For the text-containing cell, return its midpoint in (X, Y) coordinate format. 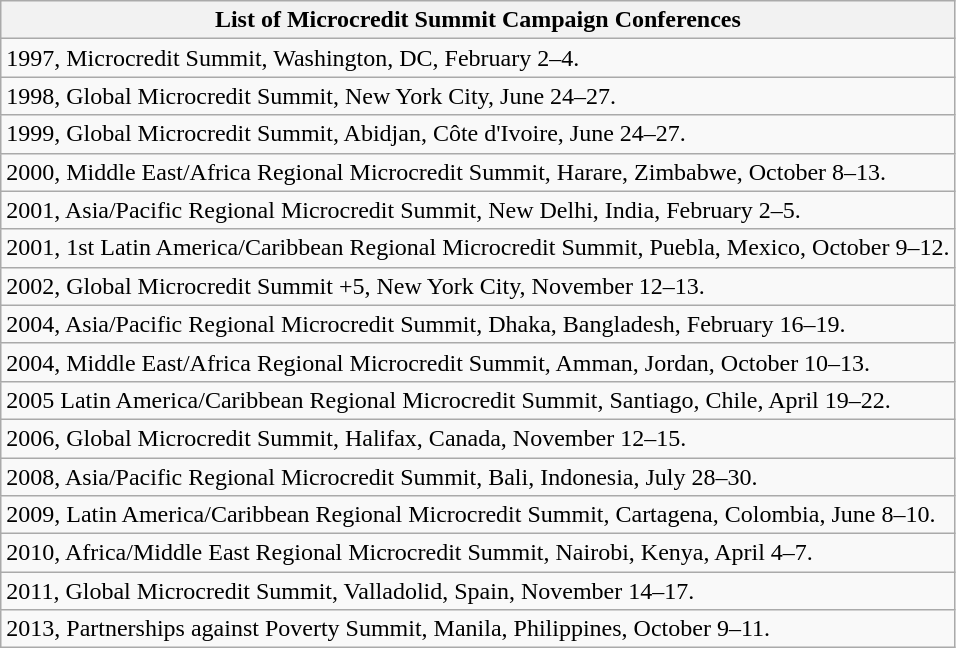
2013, Partnerships against Poverty Summit, Manila, Philippines, October 9–11. (478, 629)
1999, Global Microcredit Summit, Abidjan, Côte d'Ivoire, June 24–27. (478, 134)
2004, Middle East/Africa Regional Microcredit Summit, Amman, Jordan, October 10–13. (478, 362)
List of Microcredit Summit Campaign Conferences (478, 20)
2008, Asia/Pacific Regional Microcredit Summit, Bali, Indonesia, July 28–30. (478, 477)
2002, Global Microcredit Summit +5, New York City, November 12–13. (478, 286)
2001, Asia/Pacific Regional Microcredit Summit, New Delhi, India, February 2–5. (478, 210)
2005 Latin America/Caribbean Regional Microcredit Summit, Santiago, Chile, April 19–22. (478, 400)
2010, Africa/Middle East Regional Microcredit Summit, Nairobi, Kenya, April 4–7. (478, 553)
1998, Global Microcredit Summit, New York City, June 24–27. (478, 96)
2004, Asia/Pacific Regional Microcredit Summit, Dhaka, Bangladesh, February 16–19. (478, 324)
2000, Middle East/Africa Regional Microcredit Summit, Harare, Zimbabwe, October 8–13. (478, 172)
1997, Microcredit Summit, Washington, DC, February 2–4. (478, 58)
2001, 1st Latin America/Caribbean Regional Microcredit Summit, Puebla, Mexico, October 9–12. (478, 248)
2006, Global Microcredit Summit, Halifax, Canada, November 12–15. (478, 438)
2011, Global Microcredit Summit, Valladolid, Spain, November 14–17. (478, 591)
2009, Latin America/Caribbean Regional Microcredit Summit, Cartagena, Colombia, June 8–10. (478, 515)
